Return the [X, Y] coordinate for the center point of the cell that contains the specified text.  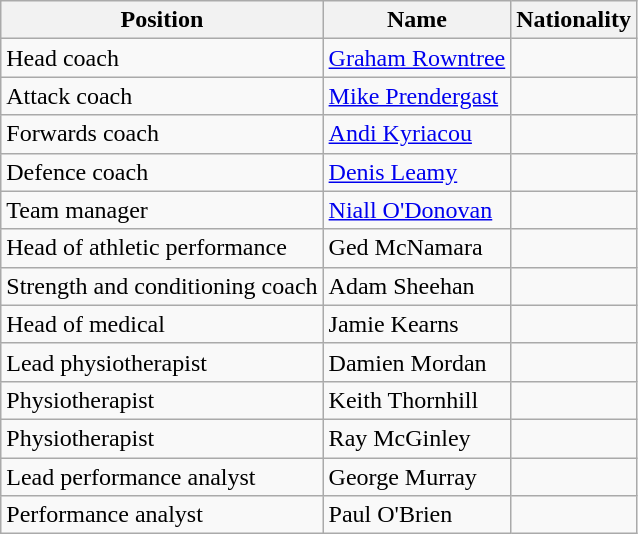
Ged McNamara [417, 248]
Head of athletic performance [162, 248]
Team manager [162, 210]
Name [417, 20]
Niall O'Donovan [417, 210]
Lead performance analyst [162, 477]
Head coach [162, 58]
Performance analyst [162, 515]
Andi Kyriacou [417, 134]
Strength and conditioning coach [162, 286]
Lead physiotherapist [162, 362]
Defence coach [162, 172]
Paul O'Brien [417, 515]
Attack coach [162, 96]
Ray McGinley [417, 438]
Jamie Kearns [417, 324]
Forwards coach [162, 134]
Head of medical [162, 324]
Nationality [574, 20]
Damien Mordan [417, 362]
Mike Prendergast [417, 96]
Adam Sheehan [417, 286]
Graham Rowntree [417, 58]
Keith Thornhill [417, 400]
Denis Leamy [417, 172]
Position [162, 20]
George Murray [417, 477]
